Determine the (X, Y) coordinate at the center of the cell enclosing the given text.  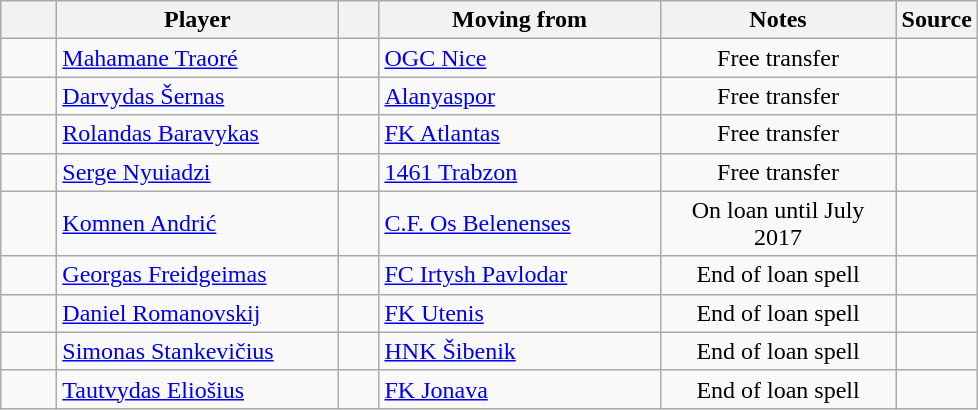
Serge Nyuiadzi (198, 172)
Mahamane Traoré (198, 58)
C.F. Os Belenenses (520, 224)
Simonas Stankevičius (198, 351)
Notes (778, 20)
Komnen Andrić (198, 224)
Player (198, 20)
Source (936, 20)
FK Atlantas (520, 134)
Daniel Romanovskij (198, 313)
Darvydas Šernas (198, 96)
Tautvydas Eliošius (198, 389)
HNK Šibenik (520, 351)
1461 Trabzon (520, 172)
Georgas Freidgeimas (198, 275)
Moving from (520, 20)
Alanyaspor (520, 96)
Rolandas Baravykas (198, 134)
FK Utenis (520, 313)
On loan until July 2017 (778, 224)
FC Irtysh Pavlodar (520, 275)
OGC Nice (520, 58)
FK Jonava (520, 389)
